Return the (X, Y) coordinate for the center point of the cell that contains the specified text.  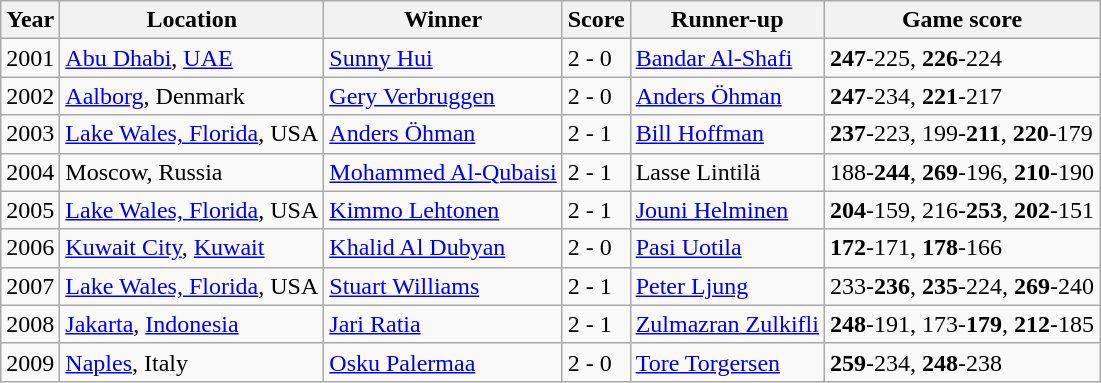
2009 (30, 362)
2006 (30, 248)
Bandar Al-Shafi (727, 58)
2007 (30, 286)
2002 (30, 96)
Pasi Uotila (727, 248)
2004 (30, 172)
2001 (30, 58)
Naples, Italy (192, 362)
Year (30, 20)
188-244, 269-196, 210-190 (962, 172)
247-225, 226-224 (962, 58)
Abu Dhabi, UAE (192, 58)
Kuwait City, Kuwait (192, 248)
204-159, 216-253, 202-151 (962, 210)
Sunny Hui (443, 58)
Winner (443, 20)
Lasse Lintilä (727, 172)
233-236, 235-224, 269-240 (962, 286)
Jakarta, Indonesia (192, 324)
237-223, 199-211, 220-179 (962, 134)
Moscow, Russia (192, 172)
Peter Ljung (727, 286)
Location (192, 20)
Game score (962, 20)
Gery Verbruggen (443, 96)
2003 (30, 134)
Khalid Al Dubyan (443, 248)
Tore Torgersen (727, 362)
Kimmo Lehtonen (443, 210)
172-171, 178-166 (962, 248)
248-191, 173-179, 212-185 (962, 324)
Jouni Helminen (727, 210)
Score (596, 20)
Stuart Williams (443, 286)
Zulmazran Zulkifli (727, 324)
Runner-up (727, 20)
Bill Hoffman (727, 134)
Mohammed Al-Qubaisi (443, 172)
2005 (30, 210)
Aalborg, Denmark (192, 96)
2008 (30, 324)
Jari Ratia (443, 324)
247-234, 221-217 (962, 96)
259-234, 248-238 (962, 362)
Osku Palermaa (443, 362)
